Determine the (X, Y) coordinate at the center of the cell enclosing the given text.  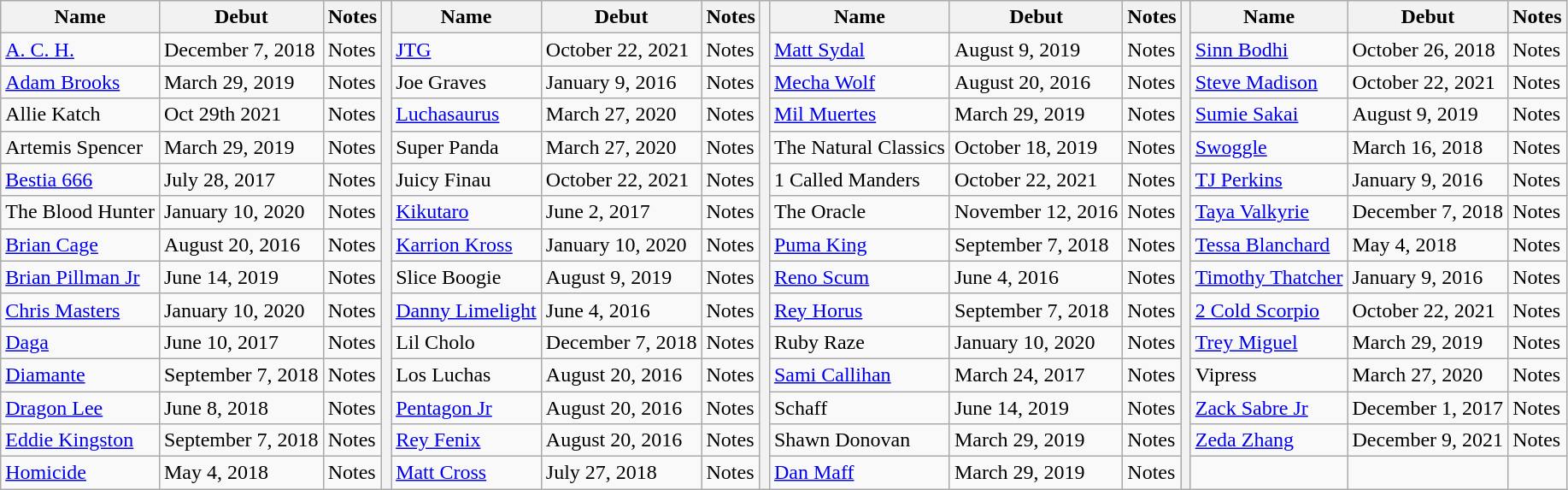
Brian Pillman Jr (80, 277)
Chris Masters (80, 310)
Mecha Wolf (860, 82)
July 27, 2018 (621, 473)
Schaff (860, 408)
Homicide (80, 473)
Allie Katch (80, 115)
Sami Callihan (860, 375)
Shawn Donovan (860, 440)
Daga (80, 342)
Juicy Finau (467, 180)
March 24, 2017 (1036, 375)
Slice Boogie (467, 277)
Super Panda (467, 147)
Bestia 666 (80, 180)
2 Cold Scorpio (1269, 310)
July 28, 2017 (241, 180)
Kikutaro (467, 212)
November 12, 2016 (1036, 212)
Karrion Kross (467, 245)
The Blood Hunter (80, 212)
Lil Cholo (467, 342)
Danny Limelight (467, 310)
Swoggle (1269, 147)
Dragon Lee (80, 408)
Rey Fenix (467, 440)
Tessa Blanchard (1269, 245)
June 2, 2017 (621, 212)
Matt Cross (467, 473)
Luchasaurus (467, 115)
Reno Scum (860, 277)
Timothy Thatcher (1269, 277)
Pentagon Jr (467, 408)
Dan Maff (860, 473)
Rey Horus (860, 310)
Taya Valkyrie (1269, 212)
Adam Brooks (80, 82)
The Natural Classics (860, 147)
Trey Miguel (1269, 342)
The Oracle (860, 212)
Los Luchas (467, 375)
December 9, 2021 (1428, 440)
Oct 29th 2021 (241, 115)
Sinn Bodhi (1269, 50)
June 8, 2018 (241, 408)
Artemis Spencer (80, 147)
Steve Madison (1269, 82)
June 10, 2017 (241, 342)
TJ Perkins (1269, 180)
Diamante (80, 375)
December 1, 2017 (1428, 408)
Mil Muertes (860, 115)
JTG (467, 50)
A. C. H. (80, 50)
Zack Sabre Jr (1269, 408)
1 Called Manders (860, 180)
Eddie Kingston (80, 440)
Zeda Zhang (1269, 440)
Ruby Raze (860, 342)
October 26, 2018 (1428, 50)
Vipress (1269, 375)
Brian Cage (80, 245)
Sumie Sakai (1269, 115)
October 18, 2019 (1036, 147)
Matt Sydal (860, 50)
March 16, 2018 (1428, 147)
Joe Graves (467, 82)
Puma King (860, 245)
